Output the [X, Y] coordinate of the center of the cell containing the given text.  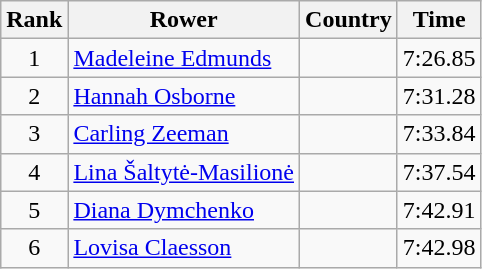
Country [349, 20]
Hannah Osborne [184, 96]
Madeleine Edmunds [184, 58]
7:26.85 [439, 58]
Lovisa Claesson [184, 248]
7:42.98 [439, 248]
Rower [184, 20]
5 [34, 210]
1 [34, 58]
Carling Zeeman [184, 134]
7:33.84 [439, 134]
7:42.91 [439, 210]
4 [34, 172]
Diana Dymchenko [184, 210]
Time [439, 20]
Rank [34, 20]
6 [34, 248]
2 [34, 96]
3 [34, 134]
7:31.28 [439, 96]
Lina Šaltytė-Masilionė [184, 172]
7:37.54 [439, 172]
